Determine the (x, y) coordinate at the center of the cell enclosing the given text.  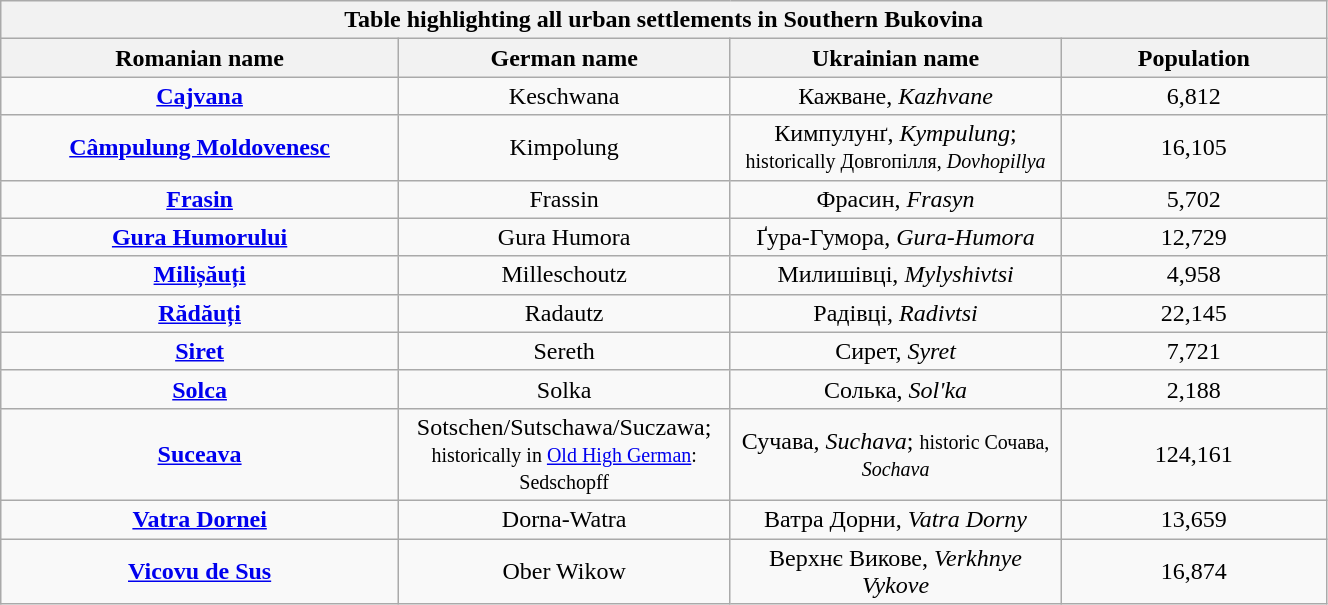
Ватра Дорни, Vatra Dorny (896, 519)
Population (1194, 58)
Keschwana (564, 96)
Milișăuți (200, 275)
Kimpolung (564, 148)
124,161 (1194, 454)
Romanian name (200, 58)
13,659 (1194, 519)
Rădăuți (200, 313)
Siret (200, 351)
Sereth (564, 351)
Solka (564, 389)
Sotschen/Sutschawa/Suczawa; historically in Old High German: Sedschopff (564, 454)
4,958 (1194, 275)
16,105 (1194, 148)
Радівці, Radivtsi (896, 313)
7,721 (1194, 351)
16,874 (1194, 570)
6,812 (1194, 96)
Table highlighting all urban settlements in Southern Bukovina (664, 20)
Милишівці, Mylyshivtsi (896, 275)
Gura Humorului (200, 237)
Ukrainian name (896, 58)
22,145 (1194, 313)
12,729 (1194, 237)
Dorna-Watra (564, 519)
Radautz (564, 313)
Сучава, Suchava; historic Сочава, Sochava (896, 454)
Solca (200, 389)
Кажване, Kazhvane (896, 96)
Верхнє Викове, Verkhnye Vykove (896, 570)
Фрасин, Frasyn (896, 199)
Солька, Sol'ka (896, 389)
Suceava (200, 454)
5,702 (1194, 199)
Cajvana (200, 96)
Frassin (564, 199)
Сирет, Syret (896, 351)
Câmpulung Moldovenesc (200, 148)
Кимпулунґ, Kympulung; historically Довгопілля, Dovhopillya (896, 148)
Ґура-Гумора, Gura-Humora (896, 237)
German name (564, 58)
Gura Humora (564, 237)
Vicovu de Sus (200, 570)
Frasin (200, 199)
2,188 (1194, 389)
Milleschoutz (564, 275)
Ober Wikow (564, 570)
Vatra Dornei (200, 519)
